From the cell containing the given text, extract its center point as (X, Y) coordinate. 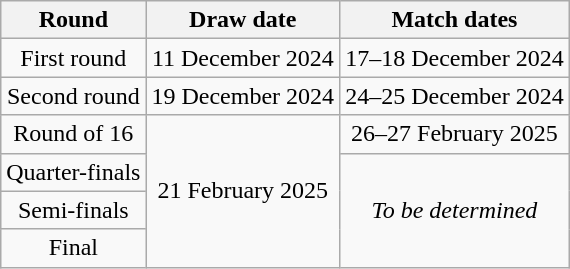
Match dates (455, 20)
Quarter-finals (74, 172)
Round (74, 20)
To be determined (455, 210)
11 December 2024 (243, 58)
19 December 2024 (243, 96)
21 February 2025 (243, 191)
Semi-finals (74, 210)
17–18 December 2024 (455, 58)
24–25 December 2024 (455, 96)
Final (74, 248)
26–27 February 2025 (455, 134)
Second round (74, 96)
Draw date (243, 20)
First round (74, 58)
Round of 16 (74, 134)
